Scan for the cell matching the given text and deliver its [x, y] coordinate at center. 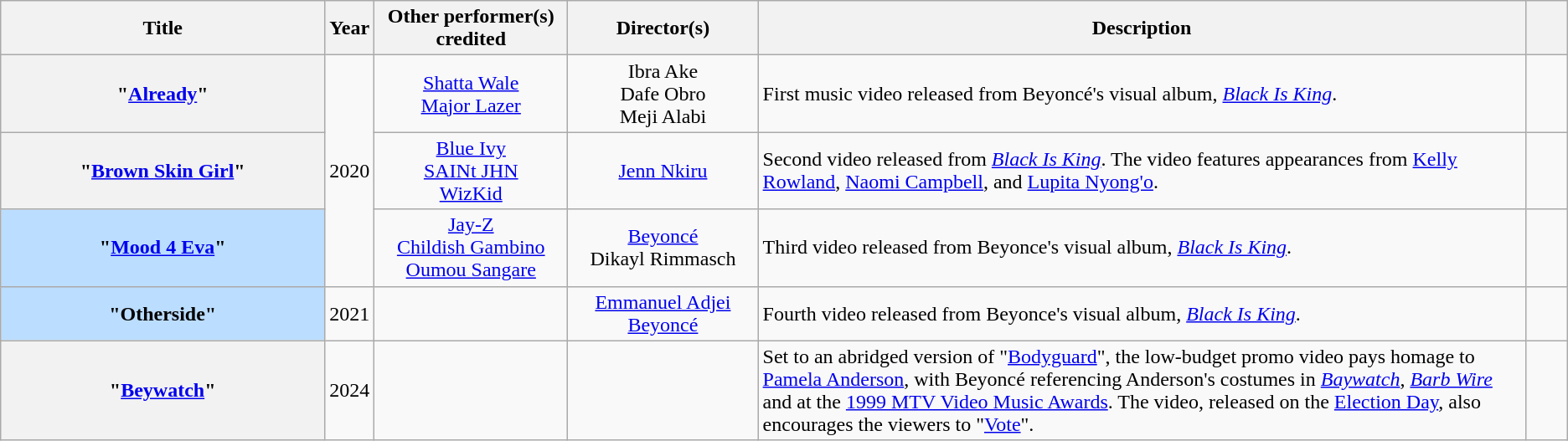
"Brown Skin Girl" [162, 171]
Ibra AkeDafe ObroMeji Alabi [663, 94]
Title [162, 28]
2024 [350, 390]
Blue IvySAINt JHNWizKid [471, 171]
2021 [350, 313]
Other performer(s) credited [471, 28]
Fourth video released from Beyonce's visual album, Black Is King. [1142, 313]
"Beywatch" [162, 390]
"Mood 4 Eva" [162, 248]
Shatta WaleMajor Lazer [471, 94]
Emmanuel AdjeiBeyoncé [663, 313]
Year [350, 28]
Description [1142, 28]
Director(s) [663, 28]
"Already" [162, 94]
Second video released from Black Is King. The video features appearances from Kelly Rowland, Naomi Campbell, and Lupita Nyong'o. [1142, 171]
"Otherside" [162, 313]
2020 [350, 171]
BeyoncéDikayl Rimmasch [663, 248]
Jenn Nkiru [663, 171]
Third video released from Beyonce's visual album, Black Is King. [1142, 248]
First music video released from Beyoncé's visual album, Black Is King. [1142, 94]
Jay-ZChildish GambinoOumou Sangare [471, 248]
